From the cell containing the given text, extract its center point as [X, Y] coordinate. 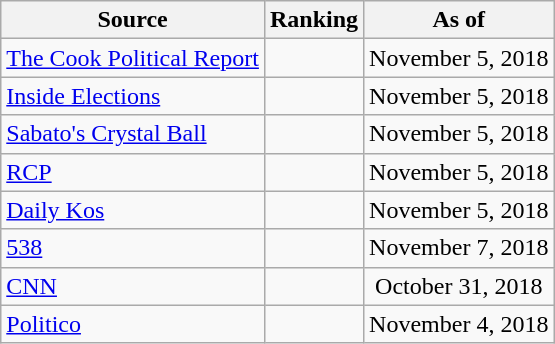
Daily Kos [133, 210]
Sabato's Crystal Ball [133, 134]
Ranking [314, 20]
November 7, 2018 [459, 248]
Inside Elections [133, 96]
November 4, 2018 [459, 324]
As of [459, 20]
CNN [133, 286]
538 [133, 248]
The Cook Political Report [133, 58]
RCP [133, 172]
Politico [133, 324]
October 31, 2018 [459, 286]
Source [133, 20]
